Return the [x, y] coordinate for the center point of the cell that contains the specified text.  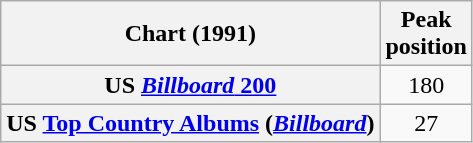
27 [426, 123]
180 [426, 85]
US Top Country Albums (Billboard) [190, 123]
US Billboard 200 [190, 85]
Chart (1991) [190, 34]
Peakposition [426, 34]
